Capture the cell that displays the provided text and extract its [X, Y] central coordinate. 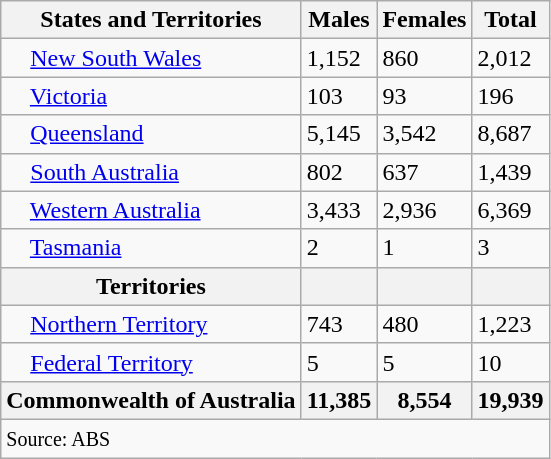
2 [339, 248]
196 [510, 96]
10 [510, 362]
Victoria [151, 96]
States and Territories [151, 20]
802 [339, 172]
Commonwealth of Australia [151, 400]
8,687 [510, 134]
8,554 [424, 400]
860 [424, 58]
1,439 [510, 172]
3 [510, 248]
Western Australia [151, 210]
Total [510, 20]
New South Wales [151, 58]
3,433 [339, 210]
Territories [151, 286]
Source: ABS [275, 438]
6,369 [510, 210]
480 [424, 324]
Northern Territory [151, 324]
1 [424, 248]
3,542 [424, 134]
1,152 [339, 58]
2,012 [510, 58]
1,223 [510, 324]
5,145 [339, 134]
Males [339, 20]
637 [424, 172]
South Australia [151, 172]
2,936 [424, 210]
19,939 [510, 400]
103 [339, 96]
Females [424, 20]
93 [424, 96]
Queensland [151, 134]
11,385 [339, 400]
Tasmania [151, 248]
743 [339, 324]
Federal Territory [151, 362]
